Provide the (x, y) coordinate of the cell's center where the given text is located.  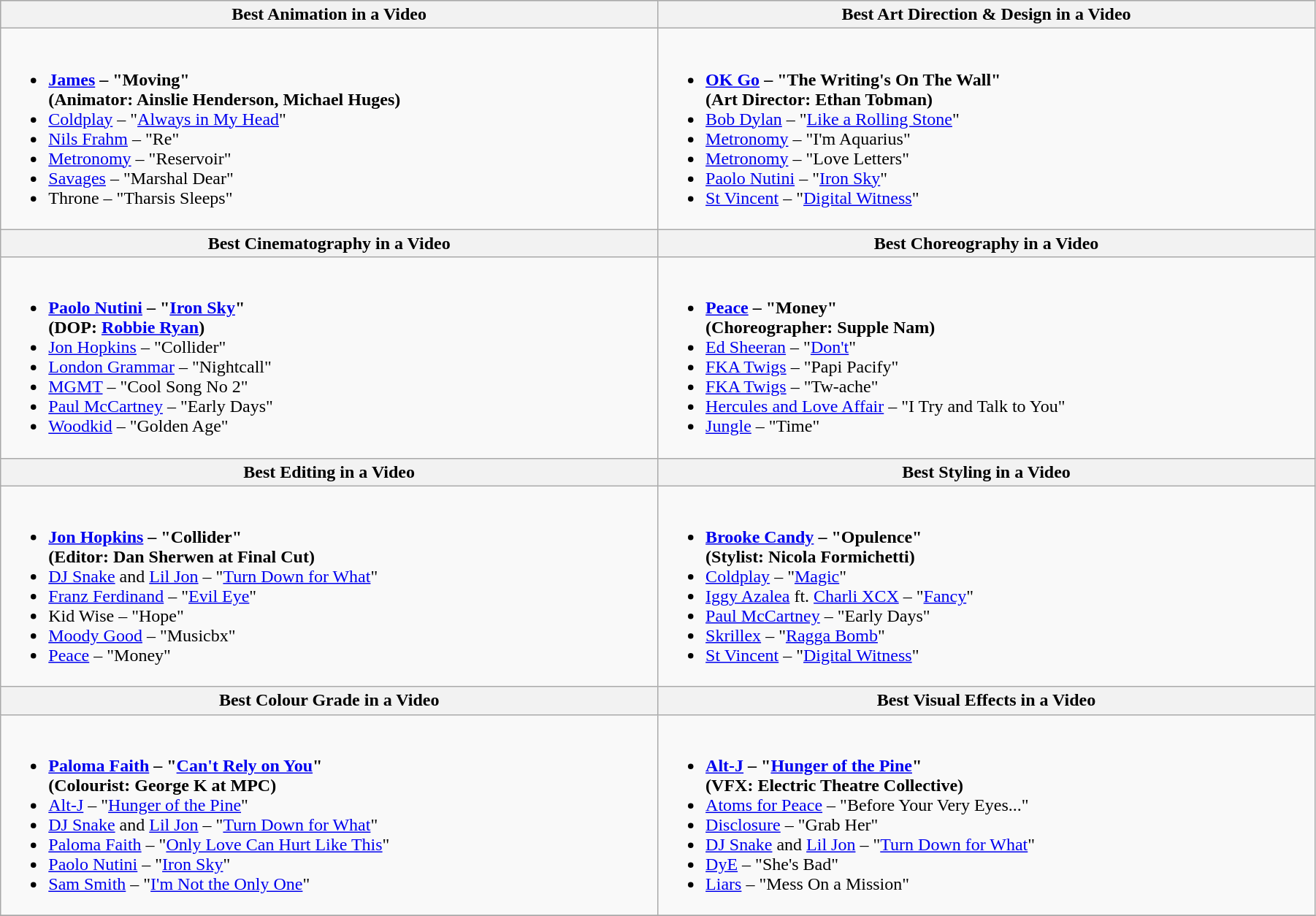
Best Cinematography in a Video (329, 243)
Best Art Direction & Design in a Video (987, 15)
Best Visual Effects in a Video (987, 701)
Best Styling in a Video (987, 472)
Best Animation in a Video (329, 15)
Best Editing in a Video (329, 472)
Best Choreography in a Video (987, 243)
Best Colour Grade in a Video (329, 701)
